Determine the [x, y] coordinate at the center of the cell enclosing the given text.  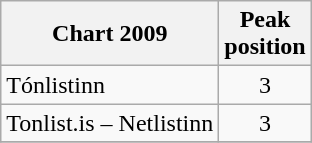
Peakposition [265, 34]
Chart 2009 [110, 34]
Tónlistinn [110, 85]
Tonlist.is – Netlistinn [110, 123]
